Return [x, y] of the center of cell containing provided text 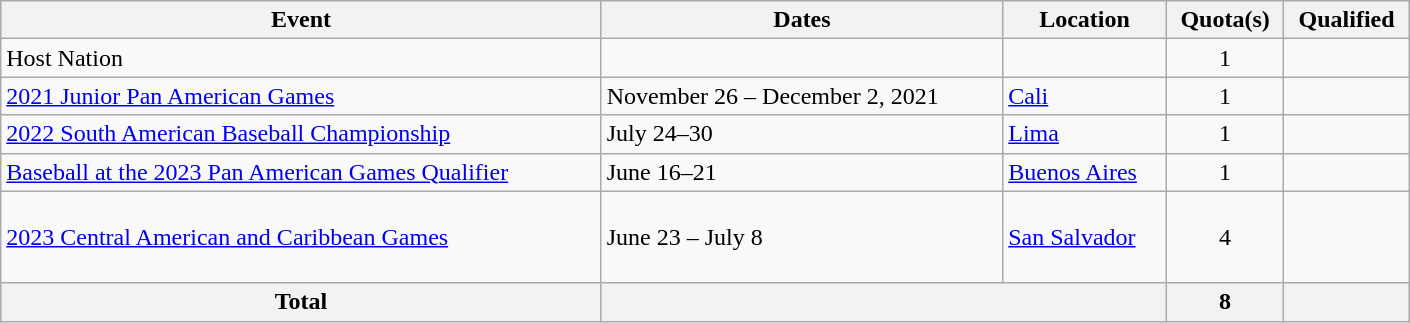
2021 Junior Pan American Games [301, 96]
Quota(s) [1225, 20]
Total [301, 302]
Event [301, 20]
Buenos Aires [1085, 172]
Dates [802, 20]
Baseball at the 2023 Pan American Games Qualifier [301, 172]
San Salvador [1085, 237]
Qualified [1346, 20]
Cali [1085, 96]
8 [1225, 302]
2023 Central American and Caribbean Games [301, 237]
July 24–30 [802, 134]
June 23 – July 8 [802, 237]
November 26 – December 2, 2021 [802, 96]
Lima [1085, 134]
4 [1225, 237]
Host Nation [301, 58]
2022 South American Baseball Championship [301, 134]
June 16–21 [802, 172]
Location [1085, 20]
